Capture the cell that displays the provided text and extract its [x, y] central coordinate. 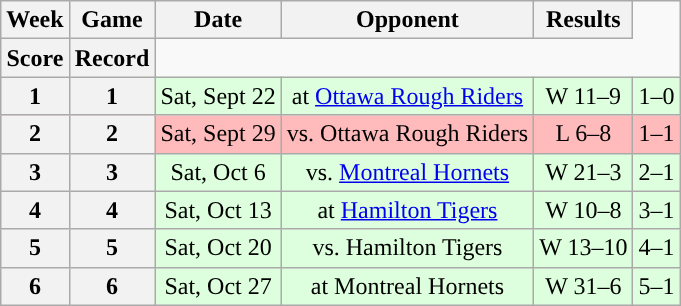
vs. Hamilton Tigers [407, 248]
Results [584, 20]
W 10–8 [584, 210]
Sat, Oct 6 [218, 172]
Score [35, 58]
Date [218, 20]
4–1 [656, 248]
W 31–6 [584, 286]
Opponent [407, 20]
W 21–3 [584, 172]
L 6–8 [584, 134]
Sat, Oct 27 [218, 286]
1–1 [656, 134]
5–1 [656, 286]
Game [112, 20]
at Hamilton Tigers [407, 210]
1–0 [656, 96]
Sat, Oct 20 [218, 248]
W 13–10 [584, 248]
Sat, Oct 13 [218, 210]
vs. Montreal Hornets [407, 172]
3–1 [656, 210]
vs. Ottawa Rough Riders [407, 134]
Sat, Sept 29 [218, 134]
at Montreal Hornets [407, 286]
Record [112, 58]
Sat, Sept 22 [218, 96]
W 11–9 [584, 96]
2–1 [656, 172]
at Ottawa Rough Riders [407, 96]
Week [35, 20]
